Pinpoint the cell where the given text exists, returning its [X, Y] midpoint coordinate. 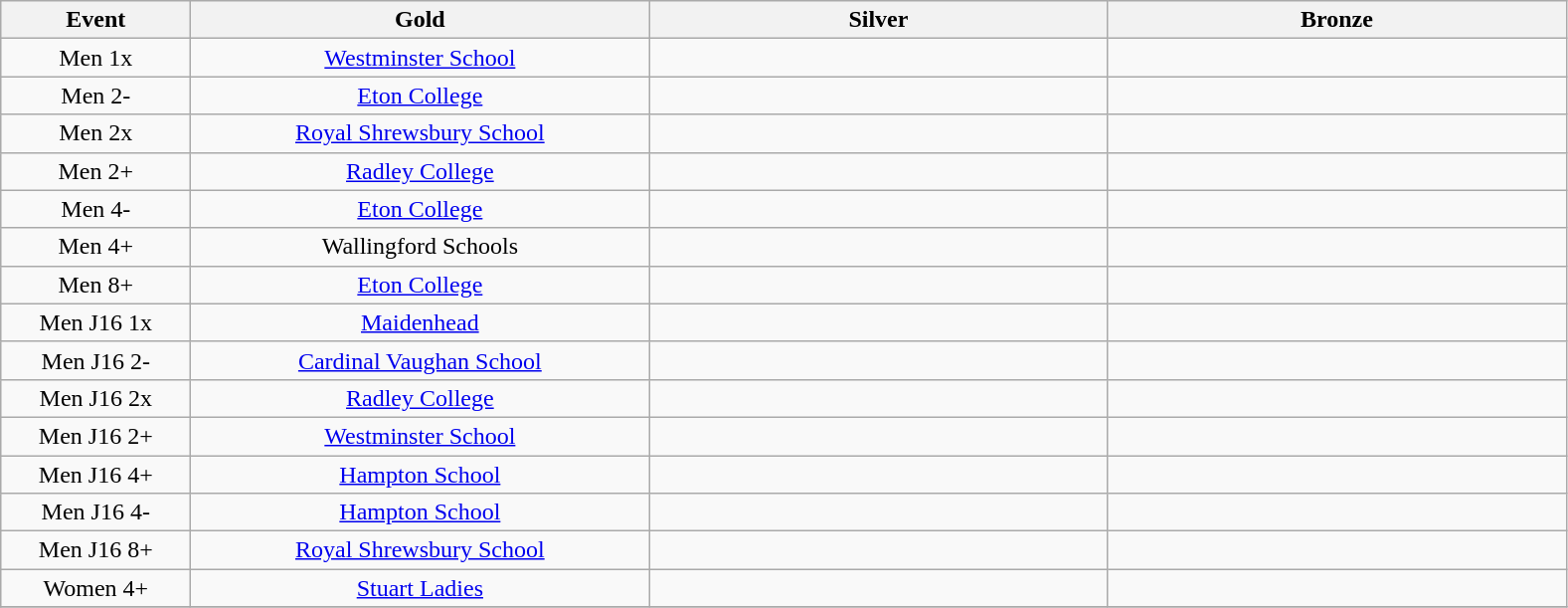
Men J16 1x [95, 322]
Men 2- [95, 96]
Men 4+ [95, 247]
Men 2x [95, 133]
Maidenhead [420, 322]
Men 1x [95, 58]
Stuart Ladies [420, 588]
Silver [879, 20]
Men 4- [95, 209]
Men J16 2+ [95, 436]
Men J16 2x [95, 398]
Bronze [1336, 20]
Men 2+ [95, 171]
Wallingford Schools [420, 247]
Men J16 4- [95, 512]
Women 4+ [95, 588]
Cardinal Vaughan School [420, 360]
Men J16 2- [95, 360]
Men J16 8+ [95, 550]
Event [95, 20]
Men J16 4+ [95, 475]
Men 8+ [95, 285]
Gold [420, 20]
